Pinpoint the cell where the given text exists, returning its [x, y] midpoint coordinate. 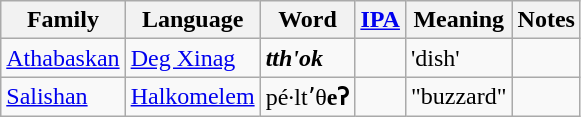
Language [192, 20]
tth'ok [308, 58]
Deg Xinag [192, 58]
Family [63, 20]
Meaning [458, 20]
pé·ltʼθeʔ [308, 97]
Athabaskan [63, 58]
IPA [380, 20]
'dish' [458, 58]
Word [308, 20]
Halkomelem [192, 97]
Salishan [63, 97]
"buzzard" [458, 97]
Notes [546, 20]
